Provide the (x, y) coordinate of the cell's center where the given text is located.  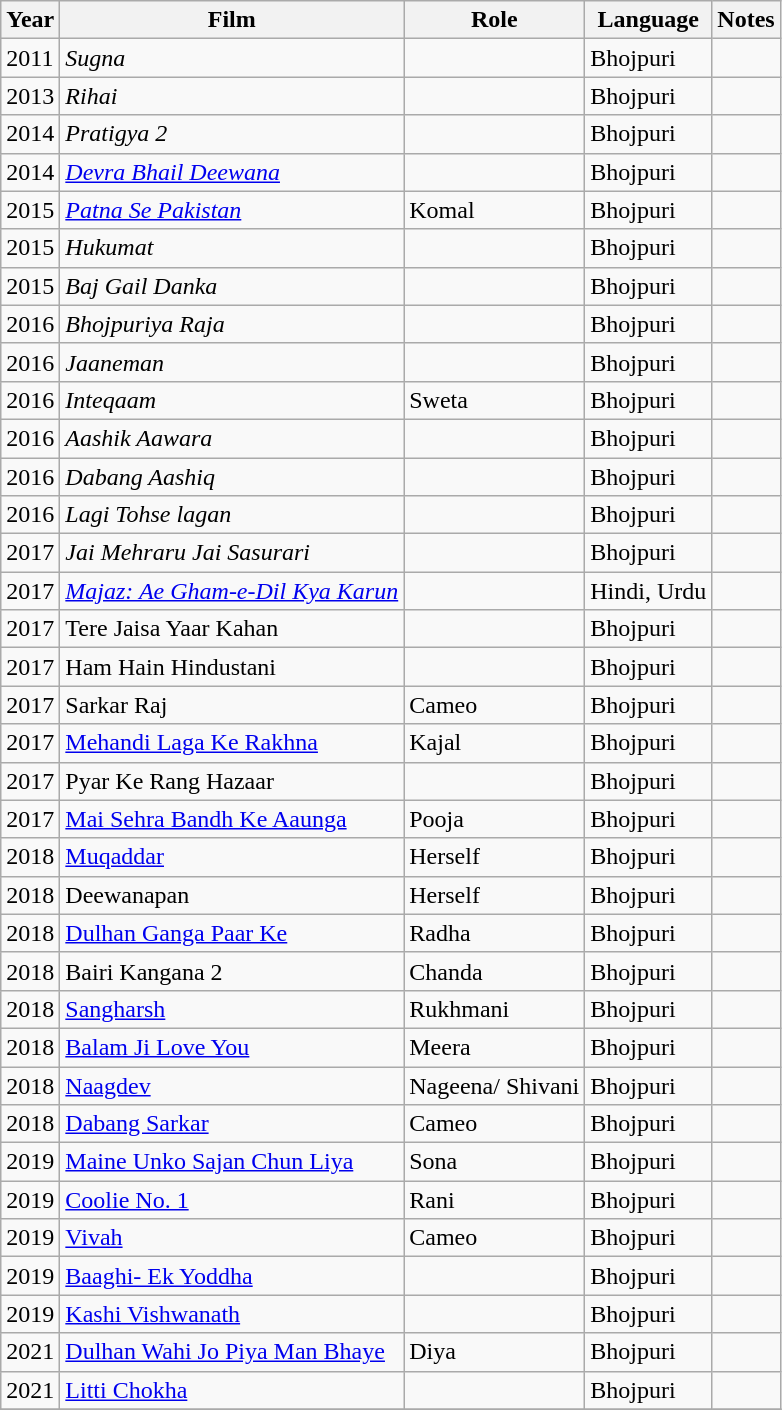
Radha (494, 933)
Meera (494, 1047)
Baj Gail Danka (232, 286)
Hukumat (232, 248)
Rihai (232, 96)
Komal (494, 210)
2013 (30, 96)
Dulhan Wahi Jo Piya Man Bhaye (232, 1352)
Inteqaam (232, 400)
Aashik Aawara (232, 438)
Vivah (232, 1238)
Sona (494, 1162)
Mai Sehra Bandh Ke Aaunga (232, 819)
Film (232, 20)
Dabang Sarkar (232, 1124)
Nageena/ Shivani (494, 1085)
Deewanapan (232, 895)
Balam Ji Love You (232, 1047)
Maine Unko Sajan Chun Liya (232, 1162)
Dabang Aashiq (232, 477)
Dulhan Ganga Paar Ke (232, 933)
Mehandi Laga Ke Rakhna (232, 743)
Notes (746, 20)
Muqaddar (232, 857)
Litti Chokha (232, 1390)
Sweta (494, 400)
Sarkar Raj (232, 705)
Ham Hain Hindustani (232, 667)
Jai Mehraru Jai Sasurari (232, 553)
Bhojpuriya Raja (232, 324)
Tere Jaisa Yaar Kahan (232, 629)
Rani (494, 1200)
Language (648, 20)
Devra Bhail Deewana (232, 172)
Kashi Vishwanath (232, 1314)
Rukhmani (494, 1009)
2011 (30, 58)
Chanda (494, 971)
Bairi Kangana 2 (232, 971)
Pyar Ke Rang Hazaar (232, 781)
Diya (494, 1352)
Lagi Tohse lagan (232, 515)
Hindi, Urdu (648, 591)
Patna Se Pakistan (232, 210)
Sugna (232, 58)
Naagdev (232, 1085)
Coolie No. 1 (232, 1200)
Year (30, 20)
Jaaneman (232, 362)
Kajal (494, 743)
Role (494, 20)
Majaz: Ae Gham-e-Dil Kya Karun (232, 591)
Sangharsh (232, 1009)
Baaghi- Ek Yoddha (232, 1276)
Pooja (494, 819)
Pratigya 2 (232, 134)
